Provide the [X, Y] coordinate of the cell's center where the given text is located.  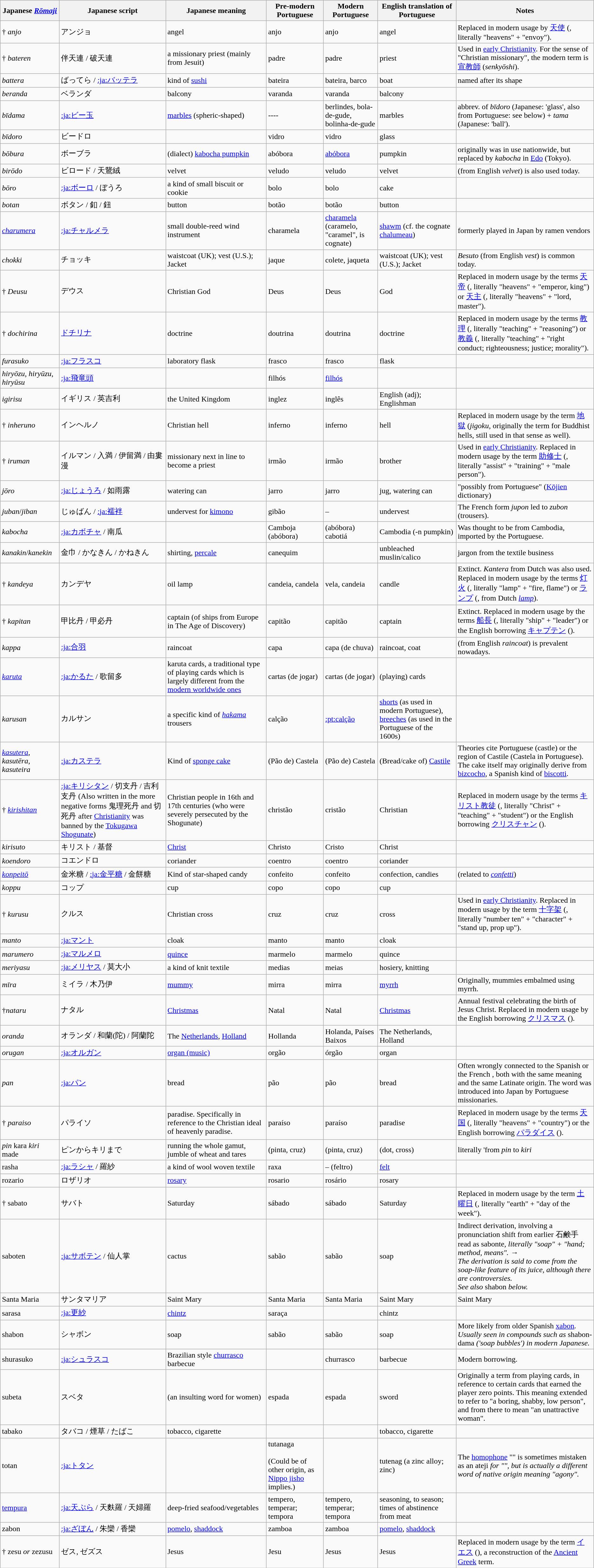
cake [417, 188]
konpeitō [30, 874]
berlindes, bola-de-gude, bolinha-de-gude [350, 115]
shabon [30, 1334]
tabako [30, 1432]
brother [417, 461]
More likely from older Spanish xabon. Usually seen in compounds such as shabon-dama ('soap bubbles') in modern Japanese. [525, 1334]
† kandeya [30, 584]
チョッキ [112, 260]
Christian God [216, 291]
kind of sushi [216, 81]
jug, watering can [417, 491]
Originally, mummies embalmed using myrrh. [525, 985]
:ja:かるた / 歌留多 [112, 677]
:ja:マント [112, 941]
God [417, 291]
サンタマリア [112, 1299]
(abóbora) cabotiá [350, 532]
paradise [417, 1123]
† iruman [30, 461]
seasoning, to season; times of abstinence from meat [417, 1508]
シャボン [112, 1334]
甲比丹 / 甲必丹 [112, 621]
gibão [295, 512]
priest [417, 58]
hiryōzu, hiryūzu, hiryūsu [30, 378]
jōro [30, 491]
:ja:天ぷら / 天麩羅 / 天婦羅 [112, 1508]
a kind of knit textile [216, 967]
bīdama [30, 115]
:ja:更紗 [112, 1313]
rosário [350, 1181]
subeta [30, 1397]
The French form jupon led to zubon (trousers). [525, 512]
hell [417, 425]
mummy [216, 985]
ドチリナ [112, 333]
ピンからキリまで [112, 1150]
ボタン / 釦 / 鈕 [112, 205]
karusan [30, 719]
barbecue [417, 1359]
Replaced in modern usage by the term 土曜日 (, literally "earth" + "day of the week"). [525, 1203]
oranda [30, 1036]
:ja:トタン [112, 1466]
pin kara kiri made [30, 1150]
Extinct. Kantera from Dutch was also used. Replaced in modern usage by the terms 灯火 (, literally "lamp" + "fire, flame") or ランプ (, from Dutch lamp). [525, 584]
boat [417, 81]
calção [295, 719]
oil lamp [216, 584]
:ja:ビー玉 [112, 115]
カルサン [112, 719]
Used in early Christianity. For the sense of "Christian missionary", the modern term is 宣教師 (senkyōshi). [525, 58]
ばってら / :ja:バッテラ [112, 81]
chokki [30, 260]
originally was in use nationwide, but replaced by kabocha in Edo (Tokyo). [525, 154]
コップ [112, 887]
shorts (as used in modern Portuguese), breeches (as used in the Portuguese of the 1600s) [417, 719]
パライソ [112, 1123]
(from English velvet) is also used today. [525, 171]
a kind of small biscuit or cookie [216, 188]
† Deusu [30, 291]
candeia, candela [295, 584]
rasha [30, 1167]
†nataru [30, 1010]
beranda [30, 94]
small double-reed wind instrument [216, 230]
† zesu or zezusu [30, 1551]
Annual festival celebrating the birth of Jesus Christ. Replaced in modern usage by the English borrowing クリスマス (). [525, 1010]
a kind of wool woven textile [216, 1167]
jaque [295, 260]
† sabato [30, 1203]
:ja:ざぼん / 朱欒 / 香欒 [112, 1529]
クルス [112, 914]
cactus [216, 1256]
Replaced in modern usage by the term イエス (), a reconstruction of the Ancient Greek term. [525, 1551]
mīra [30, 985]
watering can [216, 491]
インヘルノ [112, 425]
Extinct. Replaced in modern usage by the terms 船長 (, literally "ship" + "leader") or the English borrowing キャプテン (). [525, 621]
named after its shape [525, 81]
zabon [30, 1529]
captain (of ships from Europe in The Age of Discovery) [216, 621]
---- [295, 115]
marbles (spheric-shaped) [216, 115]
:ja:カステラ [112, 761]
kasutera, kasutēra, kasuteira [30, 761]
candle [417, 584]
pan [30, 1083]
Japanese script [112, 11]
jargon from the textile business [525, 553]
organ (music) [216, 1053]
paradise. Specifically in reference to the Christian ideal of heavenly paradise. [216, 1123]
abbrev. of bīdoro (Japanese: 'glass', also from Portuguese: see below) + tama (Japanese: 'ball'). [525, 115]
:ja:シュラスコ [112, 1359]
undervest [417, 512]
colete, jaqueta [350, 260]
saraça [295, 1313]
a missionary priest (mainly from Jesuit) [216, 58]
† kapitan [30, 621]
pumpkin [417, 154]
unbleached muslin/calico [417, 553]
tutenag (a zinc alloy; zinc) [417, 1466]
† kurusu [30, 914]
:ja:サボテン / 仙人掌 [112, 1256]
rozario [30, 1181]
ミイラ / 木乃伊 [112, 985]
† paraiso [30, 1123]
karuta [30, 677]
– [350, 512]
(dialect) kabocha pumpkin [216, 154]
medias [295, 967]
Christian hell [216, 425]
サバト [112, 1203]
Pre-modern Portuguese [295, 11]
ナタル [112, 1010]
churrasco [350, 1359]
laboratory flask [216, 361]
the United Kingdom [216, 399]
koppu [30, 887]
Cristo [350, 847]
koendoro [30, 861]
rosario [295, 1181]
tutanaga(Could be of other origin, as Nippo jisho implies.) [295, 1466]
Besuto (from English vest) is common today. [525, 260]
Replaced in modern usage by the terms 天帝 (, literally "heavens" + "emperor, king") or 天主 (, literally "heavens" + "lord, master"). [525, 291]
† dochirina [30, 333]
The homophone "" is sometimes mistaken as an ateji for "", but is actually a different word of native origin meaning "agony". [525, 1466]
raxa [295, 1167]
bateira, barco [350, 81]
Christo [295, 847]
kanakin/kanekin [30, 553]
bateira [295, 81]
captain [417, 621]
raincoat, coat [417, 648]
hosiery, knitting [417, 967]
タバコ / 煙草 / たばこ [112, 1432]
Modern borrowing. [525, 1359]
orgão [295, 1053]
Replaced in modern usage by 天使 (, literally "heavens" + "envoy"). [525, 32]
金米糖 / :ja:金平糖 / 金餅糖 [112, 874]
furasuko [30, 361]
カンデヤ [112, 584]
ボーブラ [112, 154]
(dot, cross) [417, 1150]
スベタ [112, 1397]
アンジョ [112, 32]
cristão [350, 810]
:ja:ボーロ / ぼうろ [112, 188]
confection, candies [417, 874]
ベランダ [112, 94]
bōbura [30, 154]
Replaced in modern usage by the term 地獄 (jigoku, originally the term for Buddhist hells, still used in that sense as well). [525, 425]
igirisu [30, 399]
:ja:飛竜頭 [112, 378]
Notes [525, 11]
:ja:じょうろ / 如雨露 [112, 491]
Modern Portuguese [350, 11]
deep-fried seafood/vegetables [216, 1508]
:ja:オルガン [112, 1053]
botan [30, 205]
English translation of Portuguese [417, 11]
:ja:合羽 [112, 648]
meias [350, 967]
inglês [350, 399]
a specific kind of hakama trousers [216, 719]
金巾 / かなきん / かねきん [112, 553]
オランダ / 和蘭(陀) / 阿蘭陀 [112, 1036]
(related to confetti) [525, 874]
:ja:フラスコ [112, 361]
:ja:カボチャ / 南瓜 [112, 532]
Christian cross [216, 914]
meriyasu [30, 967]
† anjo [30, 32]
ビロード / 天鵞絨 [112, 171]
ロザリオ [112, 1181]
formerly played in Japan by ramen vendors [525, 230]
karuta cards, a traditional type of playing cards which is largely different from the modern worldwide ones [216, 677]
bīdoro [30, 136]
Camboja (abóbora) [295, 532]
kirisuto [30, 847]
literally 'from pin to kiri [525, 1150]
flask [417, 361]
伴天連 / 破天連 [112, 58]
raincoat [216, 648]
vela, candeia [350, 584]
juban/jiban [30, 512]
felt [417, 1167]
sarasa [30, 1313]
Used in early Christianity. Replaced in modern usage by the term 十字架 (, literally "number ten" + "character" + "stand up, prop up"). [525, 914]
inglez [295, 399]
:ja:マルメロ [112, 954]
kabocha [30, 532]
Christian [417, 810]
capa (de chuva) [350, 648]
saboten [30, 1256]
marbles [417, 115]
(Bread/cake of) Castile [417, 761]
Replaced in modern usage by the terms 天国 (, literally "heavens" + "country") or the English borrowing パラダイス (). [525, 1123]
shurasuko [30, 1359]
shirting, percale [216, 553]
イルマン / 入満 / 伊留満 / 由婁漫 [112, 461]
totan [30, 1466]
Japanese meaning [216, 11]
bōro [30, 188]
Jesu [295, 1551]
cross [417, 914]
ビードロ [112, 136]
じゅばん / :ja:襦袢 [112, 512]
Brazilian style churrasco barbecue [216, 1359]
:pt:calção [350, 719]
Christian people in 16th and 17th centuries (who were severely persecuted by the Shogunate) [216, 810]
Kind of star-shaped candy [216, 874]
コエンドロ [112, 861]
Was thought to be from Cambodia, imported by the Portuguese. [525, 532]
ゼス, ゼズス [112, 1551]
christão [295, 810]
myrrh [417, 985]
"possibly from Portuguese" (Kōjien dictionary) [525, 491]
órgão [350, 1053]
:ja:キリシタン / 切支丹 / 吉利支丹 (Also written in the more negative forms 鬼理死丹 and 切死丹 after Christianity was banned by the Tokugawa Shogunate) [112, 810]
capa [295, 648]
– (feltro) [350, 1167]
Cambodia (-n pumpkin) [417, 532]
English (adj); Englishman [417, 399]
:ja:チャルメラ [112, 230]
kappa [30, 648]
battera [30, 81]
sword [417, 1397]
(an insulting word for women) [216, 1397]
Replaced in modern usage by the terms キリスト教徒 (, literally "Christ" + "teaching" + "student") or the English borrowing クリスチャン (). [525, 810]
tempura [30, 1508]
Japanese Rōmaji [30, 11]
† inheruno [30, 425]
イギリス / 英吉利 [112, 399]
† bateren [30, 58]
missionary next in line to become a priest [216, 461]
running the whole gamut, jumble of wheat and tares [216, 1150]
Kind of sponge cake [216, 761]
orugan [30, 1053]
shawm (cf. the cognate chalumeau) [417, 230]
デウス [112, 291]
glass [417, 136]
:ja:メリヤス / 莫大小 [112, 967]
† kirishitan [30, 810]
キリスト / 基督 [112, 847]
marumero [30, 954]
:ja:ラシャ / 羅紗 [112, 1167]
charamela (caramelo, "caramel", is cognate) [350, 230]
charamela [295, 230]
(from English raincoat) is prevalent nowadays. [525, 648]
Used in early Christianity. Replaced in modern usage by the term 助修士 (, literally "assist" + "training" + "male person"). [525, 461]
:ja:パン [112, 1083]
Holanda, Países Baixos [350, 1036]
(playing) cards [417, 677]
charumera [30, 230]
organ [417, 1053]
undervest for kimono [216, 512]
Hollanda [295, 1036]
birōdo [30, 171]
canequim [295, 553]
